Identify which cell holds the provided text, then report its [X, Y] central coordinate. 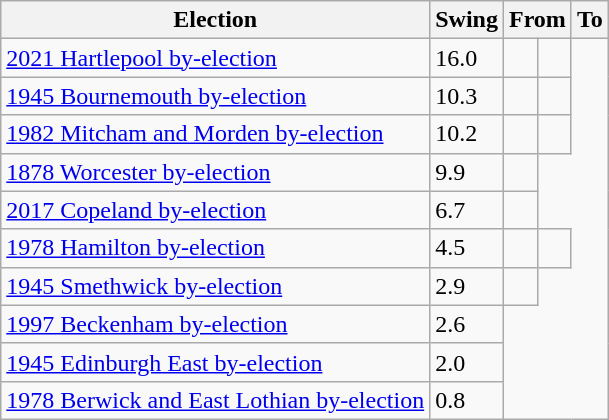
2017 Copeland by-election [216, 210]
2.6 [467, 324]
10.2 [467, 134]
1945 Edinburgh East by-election [216, 362]
Election [216, 20]
0.8 [467, 400]
2.0 [467, 362]
16.0 [467, 58]
9.9 [467, 172]
1997 Beckenham by-election [216, 324]
6.7 [467, 210]
2021 Hartlepool by-election [216, 58]
1945 Bournemouth by-election [216, 96]
Swing [467, 20]
From [537, 20]
10.3 [467, 96]
2.9 [467, 286]
4.5 [467, 248]
To [590, 20]
1945 Smethwick by-election [216, 286]
1982 Mitcham and Morden by-election [216, 134]
1978 Berwick and East Lothian by-election [216, 400]
1878 Worcester by-election [216, 172]
1978 Hamilton by-election [216, 248]
